Capture the cell that displays the provided text and extract its (x, y) central coordinate. 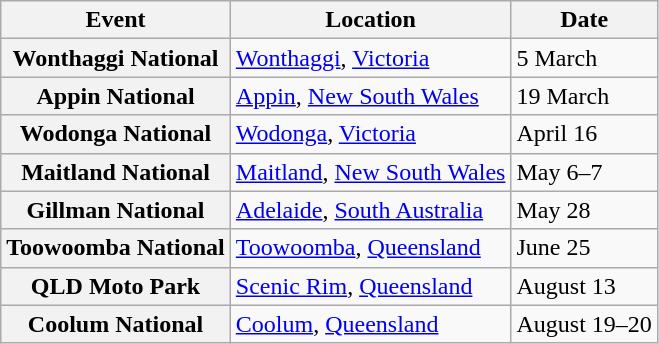
Wonthaggi, Victoria (370, 58)
Maitland National (116, 172)
April 16 (584, 134)
19 March (584, 96)
Wonthaggi National (116, 58)
Location (370, 20)
Toowoomba National (116, 248)
Gillman National (116, 210)
Wodonga, Victoria (370, 134)
May 28 (584, 210)
Coolum National (116, 324)
Date (584, 20)
August 13 (584, 286)
5 March (584, 58)
May 6–7 (584, 172)
Maitland, New South Wales (370, 172)
QLD Moto Park (116, 286)
Wodonga National (116, 134)
Adelaide, South Australia (370, 210)
Appin, New South Wales (370, 96)
June 25 (584, 248)
Appin National (116, 96)
Toowoomba, Queensland (370, 248)
Event (116, 20)
August 19–20 (584, 324)
Coolum, Queensland (370, 324)
Scenic Rim, Queensland (370, 286)
